Determine the [x, y] coordinate at the center of the cell enclosing the given text.  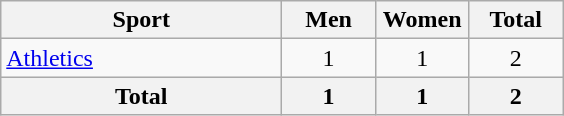
Athletics [142, 58]
Sport [142, 20]
Men [329, 20]
Women [422, 20]
